Detect which cell encompasses the target text, then output its [x, y] center coordinate. 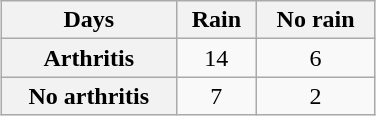
Days [88, 20]
14 [216, 58]
6 [315, 58]
2 [315, 96]
7 [216, 96]
No rain [315, 20]
Arthritis [88, 58]
No arthritis [88, 96]
Rain [216, 20]
